Return the (x, y) coordinate for the center point of the cell that contains the specified text.  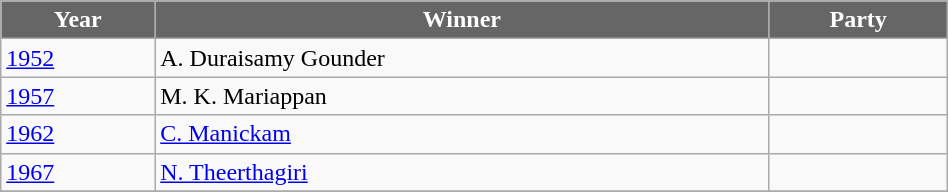
N. Theerthagiri (462, 172)
C. Manickam (462, 134)
A. Duraisamy Gounder (462, 58)
Winner (462, 20)
1957 (78, 96)
Party (858, 20)
1962 (78, 134)
1952 (78, 58)
1967 (78, 172)
Year (78, 20)
M. K. Mariappan (462, 96)
